Output the [x, y] coordinate of the center of the cell containing the given text.  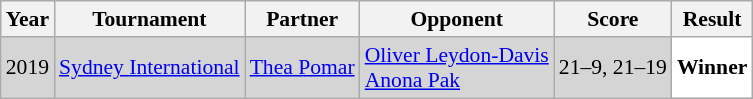
Year [28, 19]
21–9, 21–19 [613, 68]
Partner [302, 19]
Tournament [150, 19]
2019 [28, 68]
Winner [712, 68]
Score [613, 19]
Result [712, 19]
Sydney International [150, 68]
Opponent [457, 19]
Oliver Leydon-Davis Anona Pak [457, 68]
Thea Pomar [302, 68]
